Return the [x, y] coordinate for the center point of the cell that contains the specified text.  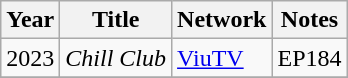
Network [222, 20]
Chill Club [116, 58]
2023 [30, 58]
Notes [310, 20]
Title [116, 20]
ViuTV [222, 58]
EP184 [310, 58]
Year [30, 20]
